Locate the cell with the specified text and output its (x, y) center coordinate. 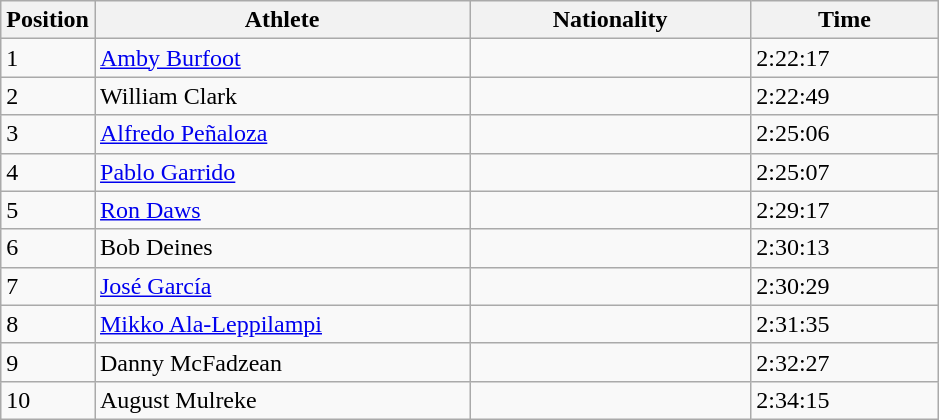
2:31:35 (845, 324)
2:25:07 (845, 172)
5 (48, 210)
3 (48, 134)
William Clark (282, 96)
Danny McFadzean (282, 362)
2 (48, 96)
August Mulreke (282, 400)
2:22:17 (845, 58)
Mikko Ala-Leppilampi (282, 324)
2:22:49 (845, 96)
2:30:29 (845, 286)
Ron Daws (282, 210)
4 (48, 172)
Athlete (282, 20)
Pablo Garrido (282, 172)
10 (48, 400)
José García (282, 286)
Alfredo Peñaloza (282, 134)
2:30:13 (845, 248)
Bob Deines (282, 248)
1 (48, 58)
2:25:06 (845, 134)
2:29:17 (845, 210)
Nationality (610, 20)
2:34:15 (845, 400)
2:32:27 (845, 362)
Amby Burfoot (282, 58)
7 (48, 286)
9 (48, 362)
Time (845, 20)
8 (48, 324)
Position (48, 20)
6 (48, 248)
